Return (x, y) of the center of cell containing provided text 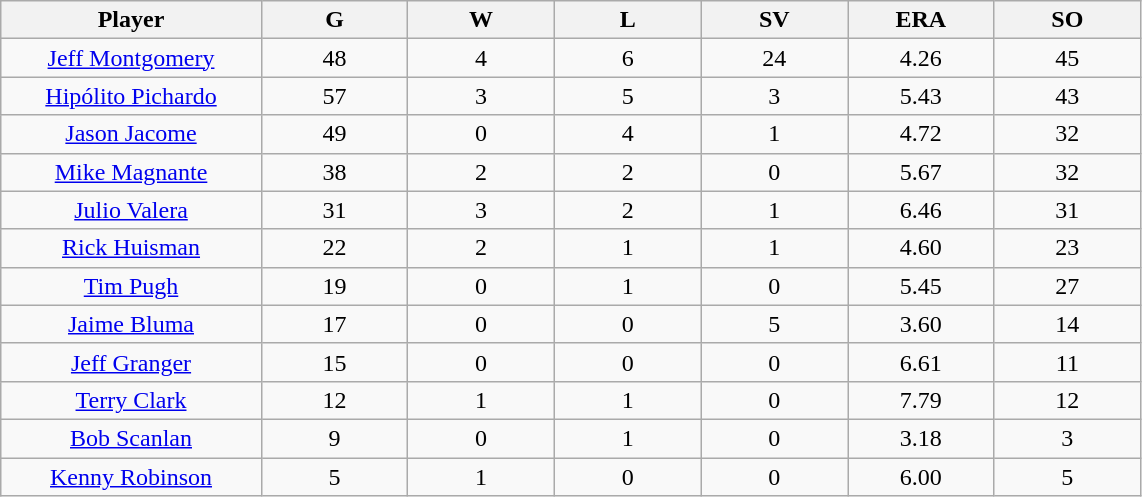
ERA (922, 20)
Tim Pugh (132, 286)
43 (1068, 96)
3.18 (922, 438)
Julio Valera (132, 210)
4.26 (922, 58)
3.60 (922, 324)
Mike Magnante (132, 172)
57 (334, 96)
Rick Huisman (132, 248)
9 (334, 438)
L (628, 20)
SO (1068, 20)
17 (334, 324)
48 (334, 58)
4.60 (922, 248)
27 (1068, 286)
6.46 (922, 210)
24 (774, 58)
7.79 (922, 400)
49 (334, 134)
W (482, 20)
G (334, 20)
23 (1068, 248)
Jeff Granger (132, 362)
Hipólito Pichardo (132, 96)
5.43 (922, 96)
6 (628, 58)
5.45 (922, 286)
4.72 (922, 134)
Jeff Montgomery (132, 58)
Jaime Bluma (132, 324)
45 (1068, 58)
15 (334, 362)
Player (132, 20)
Kenny Robinson (132, 477)
22 (334, 248)
6.00 (922, 477)
19 (334, 286)
Bob Scanlan (132, 438)
5.67 (922, 172)
38 (334, 172)
6.61 (922, 362)
11 (1068, 362)
Jason Jacome (132, 134)
SV (774, 20)
Terry Clark (132, 400)
14 (1068, 324)
